Return the (X, Y) coordinate for the center point of the cell that contains the specified text.  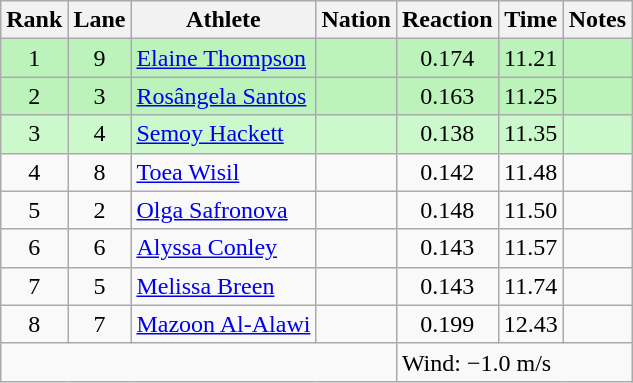
Nation (356, 20)
Melissa Breen (224, 286)
Wind: −1.0 m/s (514, 362)
0.199 (447, 324)
11.25 (530, 96)
Time (530, 20)
12.43 (530, 324)
9 (100, 58)
Athlete (224, 20)
11.74 (530, 286)
11.57 (530, 248)
Lane (100, 20)
Elaine Thompson (224, 58)
Notes (597, 20)
0.142 (447, 172)
11.21 (530, 58)
Alyssa Conley (224, 248)
0.138 (447, 134)
11.48 (530, 172)
0.163 (447, 96)
Reaction (447, 20)
Rank (34, 20)
0.148 (447, 210)
11.35 (530, 134)
Rosângela Santos (224, 96)
Olga Safronova (224, 210)
Semoy Hackett (224, 134)
Toea Wisil (224, 172)
11.50 (530, 210)
1 (34, 58)
0.174 (447, 58)
Mazoon Al-Alawi (224, 324)
